Pinpoint the cell where the given text exists, returning its [X, Y] midpoint coordinate. 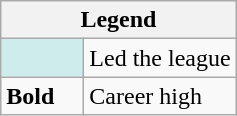
Legend [118, 20]
Career high [160, 96]
Led the league [160, 58]
Bold [42, 96]
